Provide the (x, y) coordinate of the cell's center where the given text is located.  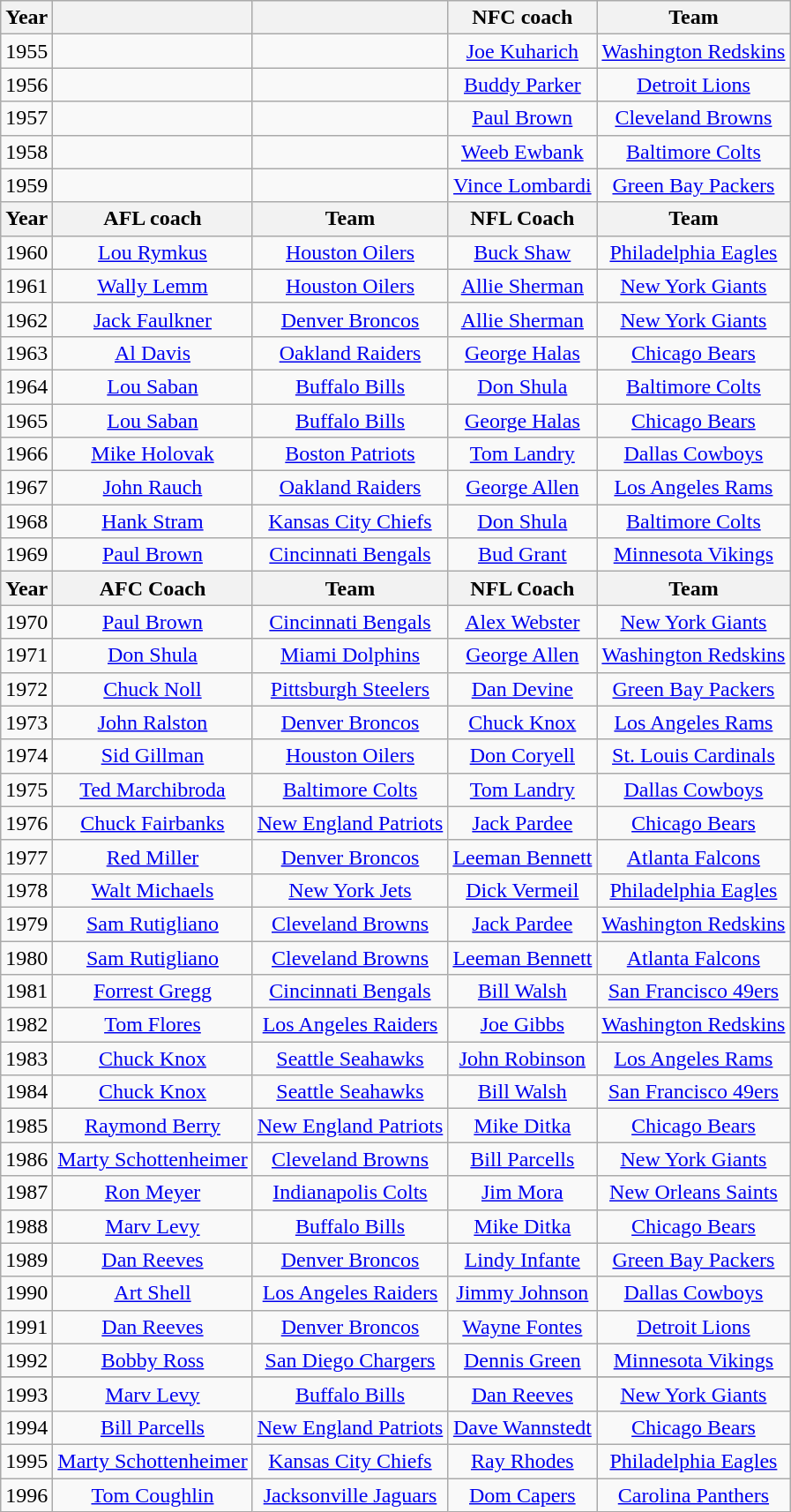
Jimmy Johnson (522, 1293)
1978 (26, 890)
Tom Coughlin (153, 1495)
1972 (26, 689)
John Rauch (153, 488)
Hank Stram (153, 521)
Red Miller (153, 857)
Bobby Ross (153, 1360)
Carolina Panthers (693, 1495)
1981 (26, 992)
Don Coryell (522, 756)
1987 (26, 1193)
Weeb Ewbank (522, 152)
AFC Coach (153, 588)
Joe Gibbs (522, 1025)
Dom Capers (522, 1495)
Chuck Fairbanks (153, 823)
1989 (26, 1260)
NFC coach (522, 18)
Chuck Noll (153, 689)
1969 (26, 555)
1960 (26, 252)
1993 (26, 1394)
John Robinson (522, 1059)
Alex Webster (522, 622)
1962 (26, 319)
1966 (26, 454)
1995 (26, 1461)
Forrest Gregg (153, 992)
Art Shell (153, 1293)
1955 (26, 51)
1988 (26, 1226)
John Ralston (153, 722)
Wayne Fontes (522, 1327)
1957 (26, 118)
1965 (26, 421)
Bud Grant (522, 555)
Dan Devine (522, 689)
1974 (26, 756)
Mike Holovak (153, 454)
Buddy Parker (522, 85)
1964 (26, 386)
San Diego Chargers (350, 1360)
Sid Gillman (153, 756)
AFL coach (153, 219)
Pittsburgh Steelers (350, 689)
St. Louis Cardinals (693, 756)
1992 (26, 1360)
1977 (26, 857)
1984 (26, 1092)
New Orleans Saints (693, 1193)
1961 (26, 286)
Walt Michaels (153, 890)
1996 (26, 1495)
1991 (26, 1327)
1958 (26, 152)
Jacksonville Jaguars (350, 1495)
Jack Faulkner (153, 319)
1994 (26, 1427)
Tom Flores (153, 1025)
1990 (26, 1293)
1963 (26, 353)
Ray Rhodes (522, 1461)
Ted Marchibroda (153, 790)
1985 (26, 1126)
Miami Dolphins (350, 655)
Vince Lombardi (522, 185)
1982 (26, 1025)
Dennis Green (522, 1360)
Boston Patriots (350, 454)
1967 (26, 488)
1986 (26, 1159)
1971 (26, 655)
1959 (26, 185)
Joe Kuharich (522, 51)
1968 (26, 521)
Raymond Berry (153, 1126)
Lindy Infante (522, 1260)
1983 (26, 1059)
1975 (26, 790)
Jim Mora (522, 1193)
New York Jets (350, 890)
Lou Rymkus (153, 252)
Wally Lemm (153, 286)
Dave Wannstedt (522, 1427)
Dick Vermeil (522, 890)
Indianapolis Colts (350, 1193)
1970 (26, 622)
1979 (26, 924)
Al Davis (153, 353)
1980 (26, 957)
1973 (26, 722)
Ron Meyer (153, 1193)
1976 (26, 823)
1956 (26, 85)
Buck Shaw (522, 252)
